Find where the given text appears and provide that cell's center as [X, Y] coordinate. 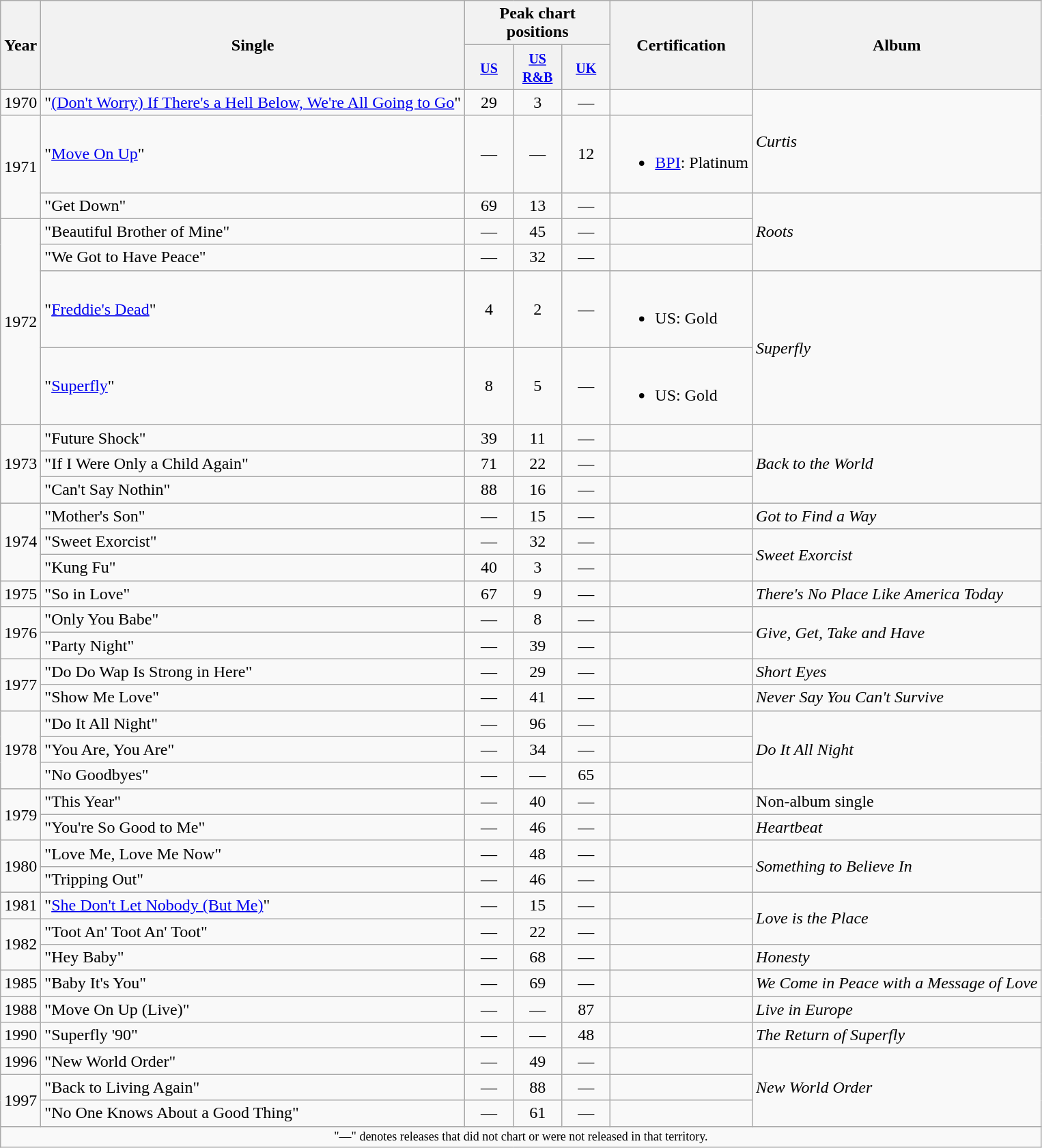
"Get Down" [253, 205]
"Superfly" [253, 386]
There's No Place Like America Today [897, 594]
New World Order [897, 1087]
1979 [20, 814]
1978 [20, 749]
"Sweet Exorcist" [253, 542]
96 [538, 723]
1972 [20, 321]
1981 [20, 905]
1971 [20, 167]
"She Don't Let Nobody (But Me)" [253, 905]
"So in Love" [253, 594]
Something to Believe In [897, 866]
"If I Were Only a Child Again" [253, 463]
BPI: Platinum [681, 154]
Year [20, 45]
67 [489, 594]
"This Year" [253, 801]
"Move On Up (Live)" [253, 1009]
"You Are, You Are" [253, 749]
1976 [20, 633]
Curtis [897, 141]
"Beautiful Brother of Mine" [253, 231]
Give, Get, Take and Have [897, 633]
65 [586, 775]
9 [538, 594]
UK [586, 67]
Live in Europe [897, 1009]
"Kung Fu" [253, 568]
We Come in Peace with a Message of Love [897, 984]
Album [897, 45]
"—" denotes releases that did not chart or were not released in that territory. [521, 1137]
"Toot An' Toot An' Toot" [253, 932]
The Return of Superfly [897, 1035]
61 [538, 1113]
41 [538, 698]
1990 [20, 1035]
Sweet Exorcist [897, 555]
"New World Order" [253, 1061]
"Mother's Son" [253, 515]
Single [253, 45]
16 [538, 489]
Honesty [897, 958]
12 [586, 154]
Non-album single [897, 801]
68 [538, 958]
"Do Do Wap Is Strong in Here" [253, 672]
1973 [20, 463]
1970 [20, 102]
"Party Night" [253, 646]
Short Eyes [897, 672]
1988 [20, 1009]
"(Don't Worry) If There's a Hell Below, We're All Going to Go" [253, 102]
Love is the Place [897, 918]
1975 [20, 594]
"Freddie's Dead" [253, 308]
Heartbeat [897, 827]
"Can't Say Nothin" [253, 489]
"Show Me Love" [253, 698]
"Back to Living Again" [253, 1087]
Got to Find a Way [897, 515]
2 [538, 308]
13 [538, 205]
34 [538, 749]
US [489, 67]
Roots [897, 231]
Certification [681, 45]
1985 [20, 984]
1974 [20, 541]
45 [538, 231]
11 [538, 437]
5 [538, 386]
4 [489, 308]
"Baby It's You" [253, 984]
Do It All Night [897, 749]
Peak chart positions [538, 23]
"Love Me, Love Me Now" [253, 853]
87 [586, 1009]
"Future Shock" [253, 437]
"Tripping Out" [253, 879]
"Only You Babe" [253, 620]
"Superfly '90" [253, 1035]
71 [489, 463]
"Move On Up" [253, 154]
Superfly [897, 347]
1997 [20, 1100]
1977 [20, 685]
1982 [20, 945]
US R&B [538, 67]
"No One Knows About a Good Thing" [253, 1113]
1980 [20, 866]
49 [538, 1061]
"Do It All Night" [253, 723]
"No Goodbyes" [253, 775]
Back to the World [897, 463]
"Hey Baby" [253, 958]
1996 [20, 1061]
"You're So Good to Me" [253, 827]
Never Say You Can't Survive [897, 698]
"We Got to Have Peace" [253, 257]
